Locate the cell with the specified text and output its (X, Y) center coordinate. 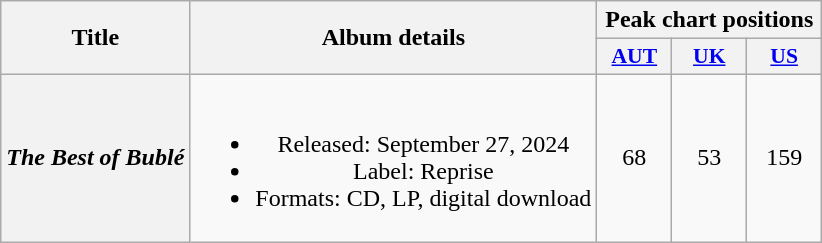
Album details (394, 38)
159 (784, 158)
Peak chart positions (710, 20)
68 (634, 158)
53 (710, 158)
UK (710, 57)
Released: September 27, 2024Label: RepriseFormats: CD, LP, digital download (394, 158)
US (784, 57)
AUT (634, 57)
Title (96, 38)
The Best of Bublé (96, 158)
